Return [x, y] of the center of cell containing provided text 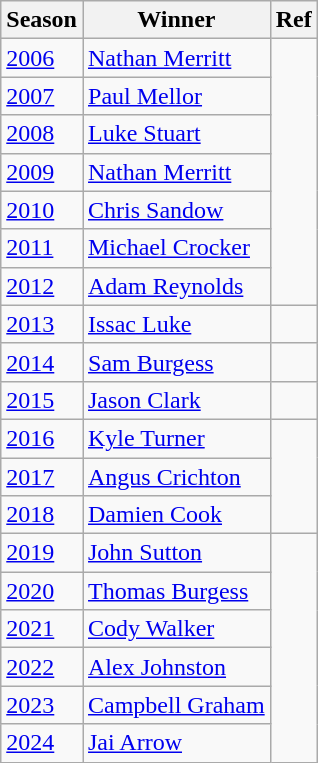
Chris Sandow [176, 210]
Paul Mellor [176, 96]
2008 [42, 134]
Adam Reynolds [176, 286]
Jai Arrow [176, 743]
Issac Luke [176, 324]
2019 [42, 553]
Cody Walker [176, 629]
Angus Crichton [176, 477]
2023 [42, 705]
Ref [294, 20]
2013 [42, 324]
2012 [42, 286]
Thomas Burgess [176, 591]
Damien Cook [176, 515]
2017 [42, 477]
John Sutton [176, 553]
Alex Johnston [176, 667]
Season [42, 20]
2021 [42, 629]
Winner [176, 20]
Jason Clark [176, 400]
2011 [42, 248]
2016 [42, 438]
2022 [42, 667]
Campbell Graham [176, 705]
Sam Burgess [176, 362]
2015 [42, 400]
2014 [42, 362]
2020 [42, 591]
2007 [42, 96]
2009 [42, 172]
2024 [42, 743]
2006 [42, 58]
Kyle Turner [176, 438]
Luke Stuart [176, 134]
2018 [42, 515]
2010 [42, 210]
Michael Crocker [176, 248]
